Extract the (x, y) coordinate from the center of the cell holding the provided text.  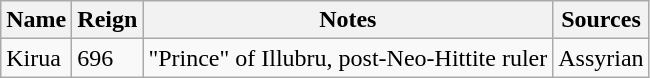
Kirua (36, 58)
Sources (601, 20)
696 (108, 58)
Name (36, 20)
Reign (108, 20)
"Prince" of Illubru, post-Neo-Hittite ruler (348, 58)
Assyrian (601, 58)
Notes (348, 20)
